Output the [X, Y] coordinate of the center of the cell containing the given text.  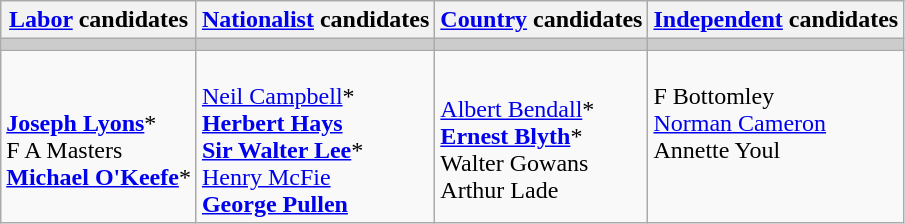
Country candidates [542, 20]
Independent candidates [776, 20]
Joseph Lyons* F A Masters Michael O'Keefe* [99, 136]
F Bottomley Norman Cameron Annette Youl [776, 136]
Albert Bendall* Ernest Blyth* Walter Gowans Arthur Lade [542, 136]
Nationalist candidates [315, 20]
Labor candidates [99, 20]
Neil Campbell* Herbert Hays Sir Walter Lee* Henry McFie George Pullen [315, 136]
